Detect which cell encompasses the target text, then output its [x, y] center coordinate. 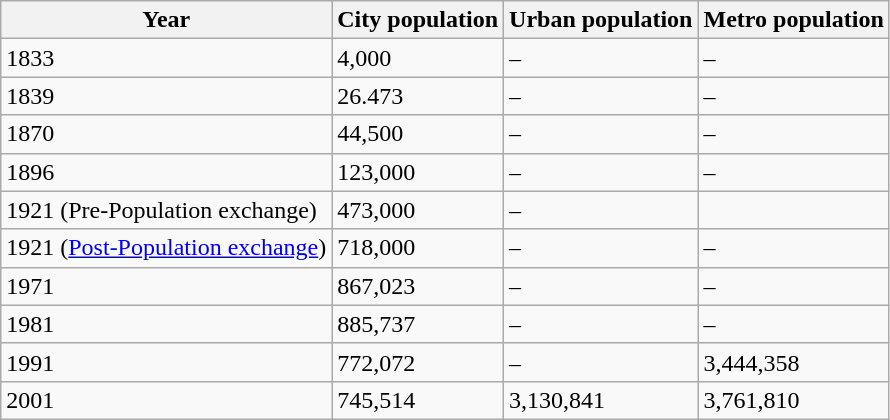
1991 [166, 362]
473,000 [418, 210]
123,000 [418, 172]
772,072 [418, 362]
1981 [166, 324]
745,514 [418, 400]
1839 [166, 96]
3,444,358 [794, 362]
3,130,841 [601, 400]
4,000 [418, 58]
1921 (Pre-Population exchange) [166, 210]
44,500 [418, 134]
1833 [166, 58]
1870 [166, 134]
885,737 [418, 324]
867,023 [418, 286]
Metro population [794, 20]
1921 (Post-Population exchange) [166, 248]
3,761,810 [794, 400]
1896 [166, 172]
718,000 [418, 248]
1971 [166, 286]
City population [418, 20]
2001 [166, 400]
26.473 [418, 96]
Urban population [601, 20]
Year [166, 20]
